Scan for the cell matching the given text and deliver its (X, Y) coordinate at center. 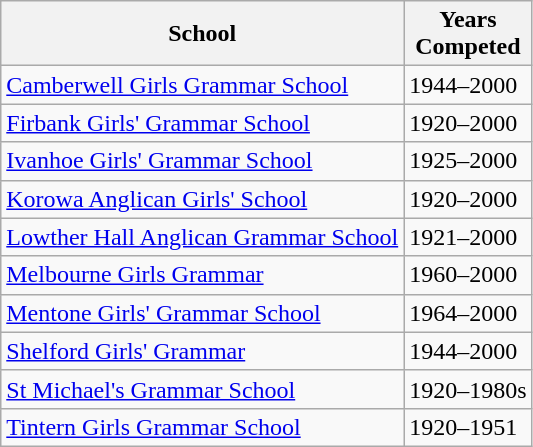
YearsCompeted (468, 34)
1921–2000 (468, 237)
1925–2000 (468, 161)
Camberwell Girls Grammar School (202, 85)
Mentone Girls' Grammar School (202, 313)
Melbourne Girls Grammar (202, 275)
School (202, 34)
Ivanhoe Girls' Grammar School (202, 161)
Lowther Hall Anglican Grammar School (202, 237)
1960–2000 (468, 275)
Shelford Girls' Grammar (202, 351)
St Michael's Grammar School (202, 389)
1920–1951 (468, 427)
Korowa Anglican Girls' School (202, 199)
1920–1980s (468, 389)
Tintern Girls Grammar School (202, 427)
1964–2000 (468, 313)
Firbank Girls' Grammar School (202, 123)
